Scan for the cell matching the given text and deliver its [x, y] coordinate at center. 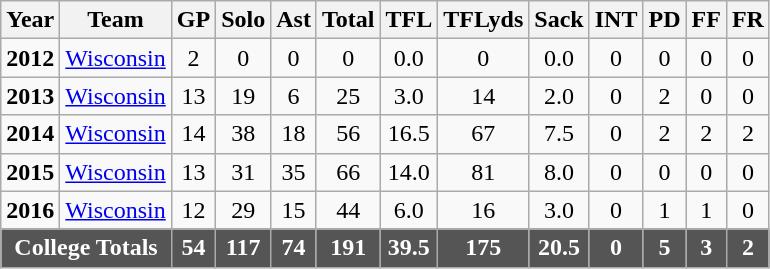
81 [484, 172]
Solo [244, 20]
3 [706, 248]
Sack [559, 20]
19 [244, 96]
2014 [30, 134]
2013 [30, 96]
6.0 [409, 210]
15 [294, 210]
18 [294, 134]
Team [116, 20]
GP [193, 20]
12 [193, 210]
TFL [409, 20]
2.0 [559, 96]
16.5 [409, 134]
54 [193, 248]
35 [294, 172]
117 [244, 248]
2015 [30, 172]
College Totals [86, 248]
6 [294, 96]
14.0 [409, 172]
PD [664, 20]
2016 [30, 210]
Year [30, 20]
5 [664, 248]
8.0 [559, 172]
25 [348, 96]
56 [348, 134]
INT [616, 20]
74 [294, 248]
7.5 [559, 134]
66 [348, 172]
67 [484, 134]
Ast [294, 20]
FR [748, 20]
31 [244, 172]
Total [348, 20]
38 [244, 134]
175 [484, 248]
20.5 [559, 248]
191 [348, 248]
44 [348, 210]
2012 [30, 58]
16 [484, 210]
TFLyds [484, 20]
29 [244, 210]
39.5 [409, 248]
FF [706, 20]
